Capture the cell that displays the provided text and extract its [x, y] central coordinate. 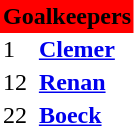
Renan [85, 82]
Goalkeepers [67, 16]
12 [18, 82]
Clemer [85, 50]
1 [18, 50]
